Detect which cell encompasses the target text, then output its (X, Y) center coordinate. 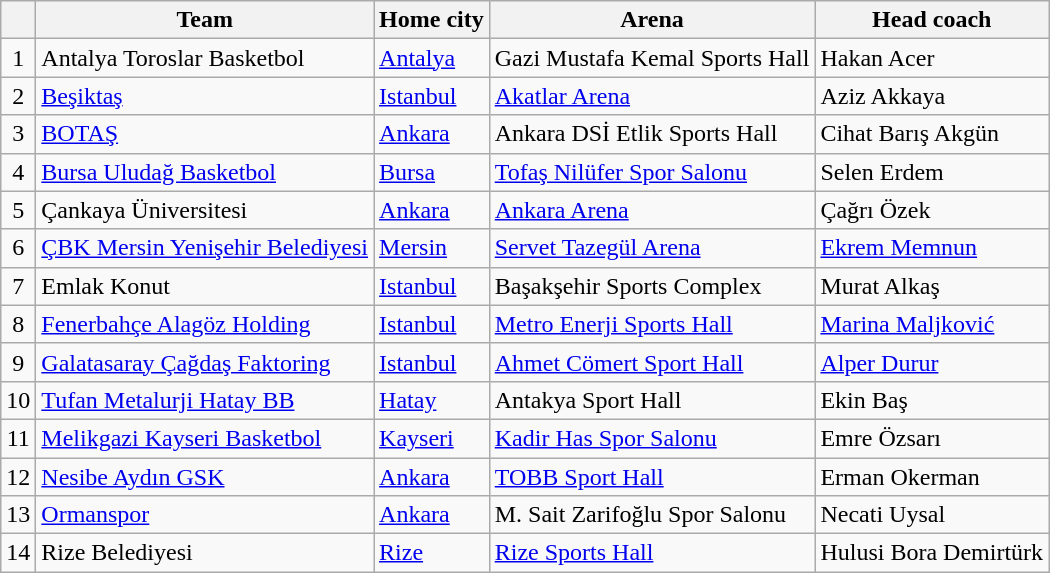
Akatlar Arena (652, 96)
Servet Tazegül Arena (652, 248)
Tofaş Nilüfer Spor Salonu (652, 172)
Cihat Barış Akgün (932, 134)
Marina Maljković (932, 324)
11 (18, 438)
Rize (432, 553)
Ahmet Cömert Sport Hall (652, 362)
Çağrı Özek (932, 210)
BOTAŞ (205, 134)
Nesibe Aydın GSK (205, 477)
Emlak Konut (205, 286)
9 (18, 362)
3 (18, 134)
Antalya (432, 58)
Head coach (932, 20)
TOBB Sport Hall (652, 477)
Ormanspor (205, 515)
2 (18, 96)
Bursa (432, 172)
6 (18, 248)
Antalya Toroslar Basketbol (205, 58)
Galatasaray Çağdaş Faktoring (205, 362)
Ankara Arena (652, 210)
Home city (432, 20)
14 (18, 553)
10 (18, 400)
8 (18, 324)
M. Sait Zarifoğlu Spor Salonu (652, 515)
Hatay (432, 400)
5 (18, 210)
Ekin Baş (932, 400)
Melikgazi Kayseri Basketbol (205, 438)
Hakan Acer (932, 58)
Beşiktaş (205, 96)
Rize Sports Hall (652, 553)
Murat Alkaş (932, 286)
Antakya Sport Hall (652, 400)
13 (18, 515)
Metro Enerji Sports Hall (652, 324)
Selen Erdem (932, 172)
7 (18, 286)
Bursa Uludağ Basketbol (205, 172)
Kadir Has Spor Salonu (652, 438)
Necati Uysal (932, 515)
1 (18, 58)
Başakşehir Sports Complex (652, 286)
Arena (652, 20)
ÇBK Mersin Yenişehir Belediyesi (205, 248)
Tufan Metalurji Hatay BB (205, 400)
Alper Durur (932, 362)
Aziz Akkaya (932, 96)
Hulusi Bora Demirtürk (932, 553)
Rize Belediyesi (205, 553)
Ekrem Memnun (932, 248)
Erman Okerman (932, 477)
Çankaya Üniversitesi (205, 210)
Gazi Mustafa Kemal Sports Hall (652, 58)
Team (205, 20)
Mersin (432, 248)
12 (18, 477)
Emre Özsarı (932, 438)
4 (18, 172)
Ankara DSİ Etlik Sports Hall (652, 134)
Fenerbahçe Alagöz Holding (205, 324)
Kayseri (432, 438)
